From the cell containing the given text, extract its center point as (X, Y) coordinate. 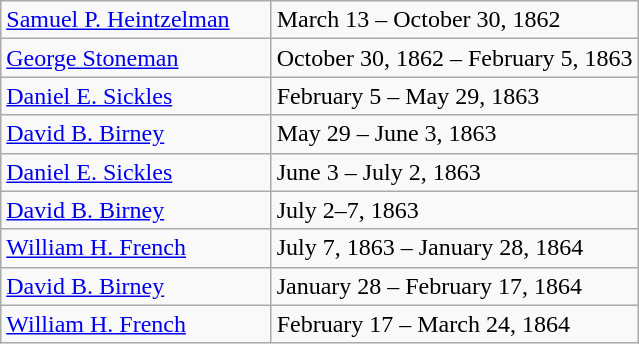
July 2–7, 1863 (454, 210)
July 7, 1863 – January 28, 1864 (454, 248)
October 30, 1862 – February 5, 1863 (454, 58)
George Stoneman (136, 58)
June 3 – July 2, 1863 (454, 172)
March 13 – October 30, 1862 (454, 20)
January 28 – February 17, 1864 (454, 286)
February 17 – March 24, 1864 (454, 324)
May 29 – June 3, 1863 (454, 134)
February 5 – May 29, 1863 (454, 96)
Samuel P. Heintzelman (136, 20)
